Scan for the cell matching the given text and deliver its (x, y) coordinate at center. 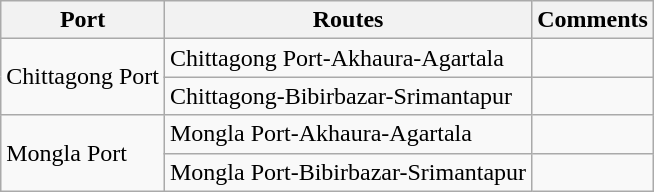
Mongla Port-Bibirbazar-Srimantapur (348, 172)
Mongla Port (83, 153)
Mongla Port-Akhaura-Agartala (348, 134)
Chittagong Port-Akhaura-Agartala (348, 58)
Port (83, 20)
Chittagong-Bibirbazar-Srimantapur (348, 96)
Routes (348, 20)
Chittagong Port (83, 77)
Comments (593, 20)
